Search for the cell housing the specified text and yield its (x, y) center coordinate. 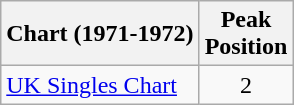
Chart (1971-1972) (100, 34)
UK Singles Chart (100, 85)
PeakPosition (246, 34)
2 (246, 85)
